Scan for the cell matching the given text and deliver its (x, y) coordinate at center. 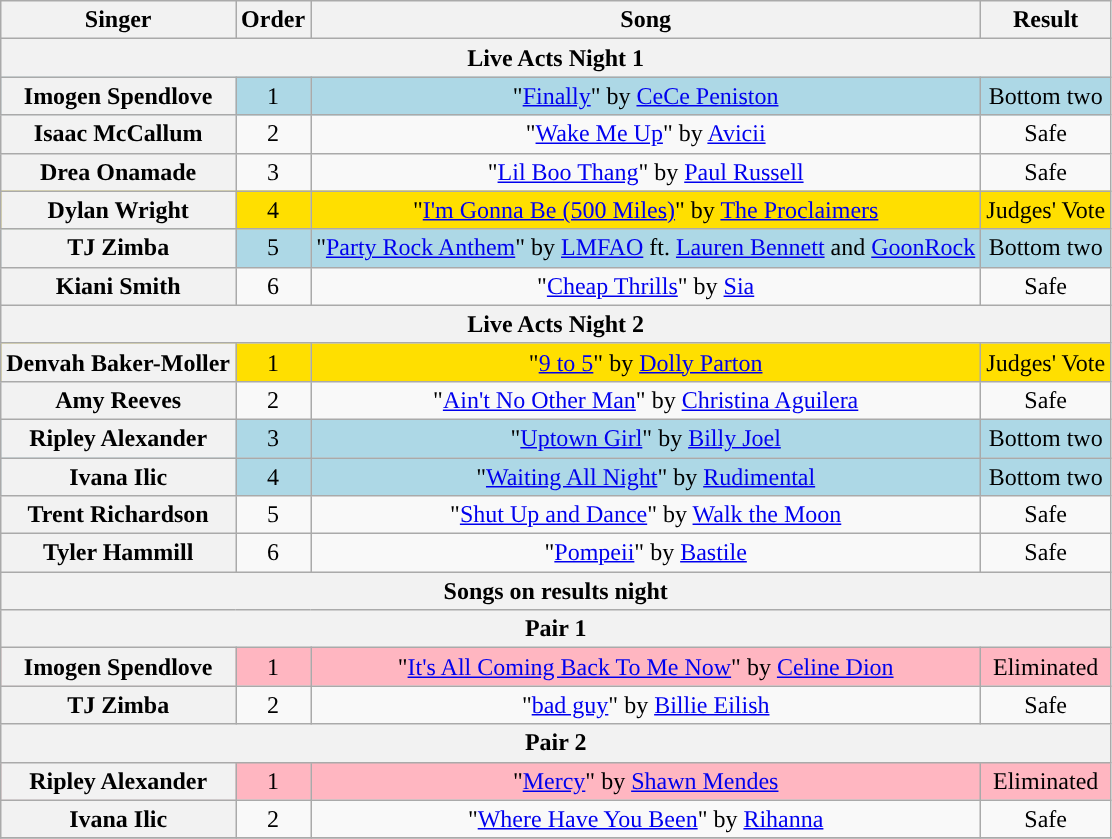
Result (1046, 20)
"Cheap Thrills" by Sia (646, 286)
Singer (118, 20)
Trent Richardson (118, 515)
Pair 1 (556, 629)
Dylan Wright (118, 210)
"bad guy" by Billie Eilish (646, 705)
"Wake Me Up" by Avicii (646, 134)
"Where Have You Been" by Rihanna (646, 819)
"Finally" by CeCe Peniston (646, 96)
"Lil Boo Thang" by Paul Russell (646, 172)
"Uptown Girl" by Billy Joel (646, 438)
Live Acts Night 2 (556, 324)
Order (274, 20)
"It's All Coming Back To Me Now" by Celine Dion (646, 667)
"Mercy" by Shawn Mendes (646, 781)
Pair 2 (556, 743)
Isaac McCallum (118, 134)
"Waiting All Night" by Rudimental (646, 477)
Kiani Smith (118, 286)
"I'm Gonna Be (500 Miles)" by The Proclaimers (646, 210)
"Party Rock Anthem" by LMFAO ft. Lauren Bennett and GoonRock (646, 248)
"Ain't No Other Man" by Christina Aguilera (646, 400)
Denvah Baker-Moller (118, 362)
Live Acts Night 1 (556, 58)
Drea Onamade (118, 172)
Songs on results night (556, 591)
Song (646, 20)
"Pompeii" by Bastile (646, 553)
Tyler Hammill (118, 553)
Amy Reeves (118, 400)
"9 to 5" by Dolly Parton (646, 362)
"Shut Up and Dance" by Walk the Moon (646, 515)
